Capture the cell that displays the provided text and extract its [x, y] central coordinate. 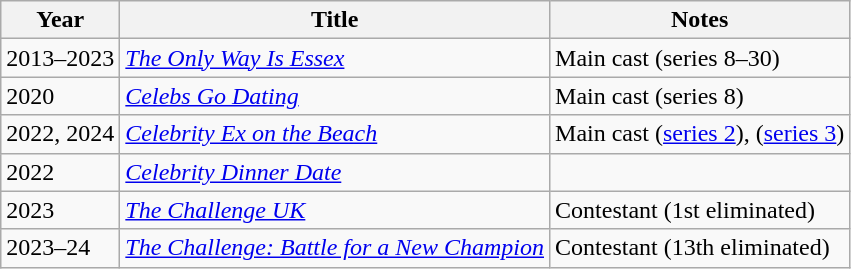
Year [60, 20]
Celebrity Dinner Date [335, 172]
Main cast (series 8–30) [700, 58]
2013–2023 [60, 58]
Celebs Go Dating [335, 96]
Notes [700, 20]
2022 [60, 172]
Title [335, 20]
2020 [60, 96]
Contestant (13th eliminated) [700, 248]
The Challenge: Battle for a New Champion [335, 248]
2023 [60, 210]
The Challenge UK [335, 210]
Contestant (1st eliminated) [700, 210]
2022, 2024 [60, 134]
Celebrity Ex on the Beach [335, 134]
The Only Way Is Essex [335, 58]
Main cast (series 8) [700, 96]
Main cast (series 2), (series 3) [700, 134]
2023–24 [60, 248]
